Locate the cell with the specified text and output its (x, y) center coordinate. 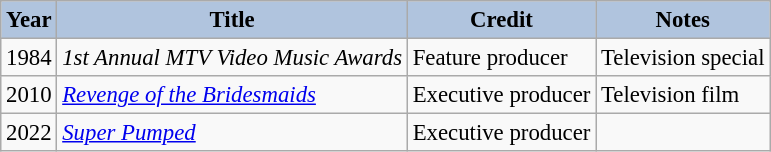
2022 (29, 133)
Notes (683, 20)
Feature producer (501, 58)
2010 (29, 95)
Television film (683, 95)
Television special (683, 58)
1st Annual MTV Video Music Awards (232, 58)
Year (29, 20)
Title (232, 20)
Credit (501, 20)
Super Pumped (232, 133)
Revenge of the Bridesmaids (232, 95)
1984 (29, 58)
